Return (x, y) of the center of cell containing provided text 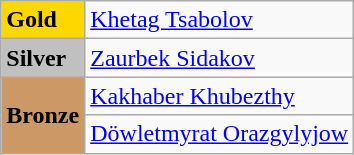
Gold (43, 20)
Khetag Tsabolov (220, 20)
Döwletmyrat Orazgylyjow (220, 134)
Silver (43, 58)
Zaurbek Sidakov (220, 58)
Kakhaber Khubezthy (220, 96)
Bronze (43, 115)
